Identify which cell holds the provided text, then report its (X, Y) central coordinate. 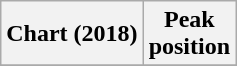
Chart (2018) (72, 34)
Peak position (189, 34)
